For the text-containing cell, return its midpoint in (X, Y) coordinate format. 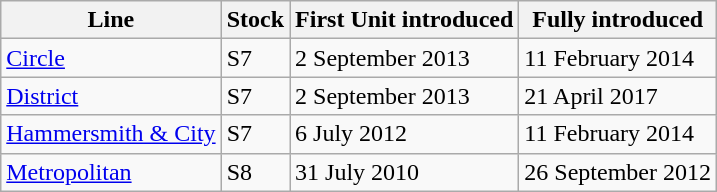
21 April 2017 (618, 96)
31 July 2010 (404, 172)
6 July 2012 (404, 134)
First Unit introduced (404, 20)
26 September 2012 (618, 172)
Line (111, 20)
S8 (255, 172)
Stock (255, 20)
Fully introduced (618, 20)
Hammersmith & City (111, 134)
District (111, 96)
Circle (111, 58)
Metropolitan (111, 172)
